Output the (X, Y) coordinate of the center of the cell containing the given text.  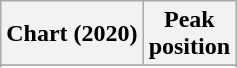
Peakposition (189, 34)
Chart (2020) (72, 34)
